Search for the cell housing the specified text and yield its [x, y] center coordinate. 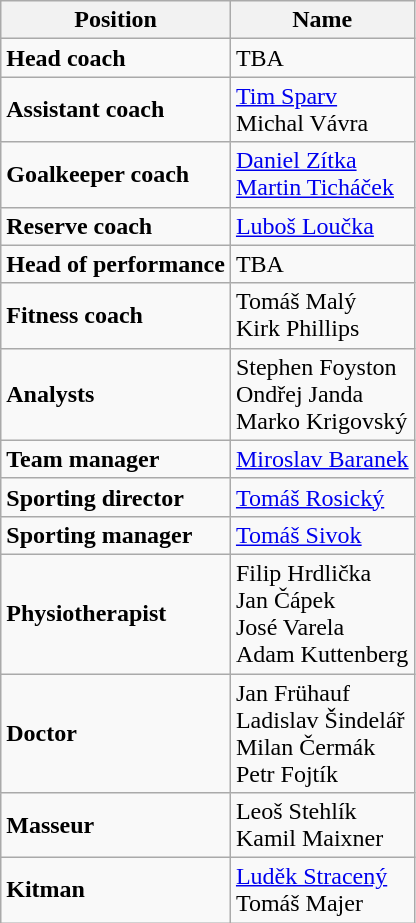
Tomáš Malý Kirk Phillips [322, 316]
Leoš Stehlík Kamil Maixner [322, 826]
Luděk Stracený Tomáš Majer [322, 890]
Sporting manager [116, 535]
Analysts [116, 394]
Tomáš Sivok [322, 535]
Miroslav Baranek [322, 459]
Sporting director [116, 497]
Name [322, 20]
Head coach [116, 58]
Filip Hrdlička Jan Čápek José Varela Adam Kuttenberg [322, 614]
Head of performance [116, 264]
Daniel Zítka Martin Ticháček [322, 174]
Doctor [116, 734]
Goalkeeper coach [116, 174]
Physiotherapist [116, 614]
Stephen Foyston Ondřej Janda Marko Krigovský [322, 394]
Luboš Loučka [322, 226]
Reserve coach [116, 226]
Jan Frühauf Ladislav Šindelář Milan Čermák Petr Fojtík [322, 734]
Tomáš Rosický [322, 497]
Position [116, 20]
Masseur [116, 826]
Assistant coach [116, 110]
Fitness coach [116, 316]
Kitman [116, 890]
Team manager [116, 459]
Tim Sparv Michal Vávra [322, 110]
